Locate the cell with the specified text and output its [X, Y] center coordinate. 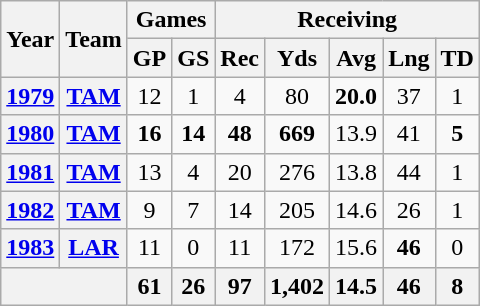
7 [194, 210]
TD [457, 58]
13.9 [356, 134]
205 [298, 210]
61 [149, 286]
20 [240, 172]
97 [240, 286]
Rec [240, 58]
12 [149, 96]
80 [298, 96]
GS [194, 58]
14.5 [356, 286]
LAR [94, 248]
1981 [30, 172]
44 [409, 172]
13 [149, 172]
Games [170, 20]
14.6 [356, 210]
8 [457, 286]
1980 [30, 134]
Receiving [348, 20]
Lng [409, 58]
GP [149, 58]
20.0 [356, 96]
9 [149, 210]
5 [457, 134]
13.8 [356, 172]
276 [298, 172]
16 [149, 134]
15.6 [356, 248]
Year [30, 39]
41 [409, 134]
37 [409, 96]
1982 [30, 210]
172 [298, 248]
Yds [298, 58]
48 [240, 134]
1,402 [298, 286]
Avg [356, 58]
669 [298, 134]
1983 [30, 248]
1979 [30, 96]
Team [94, 39]
